For the text-containing cell, return its midpoint in (X, Y) coordinate format. 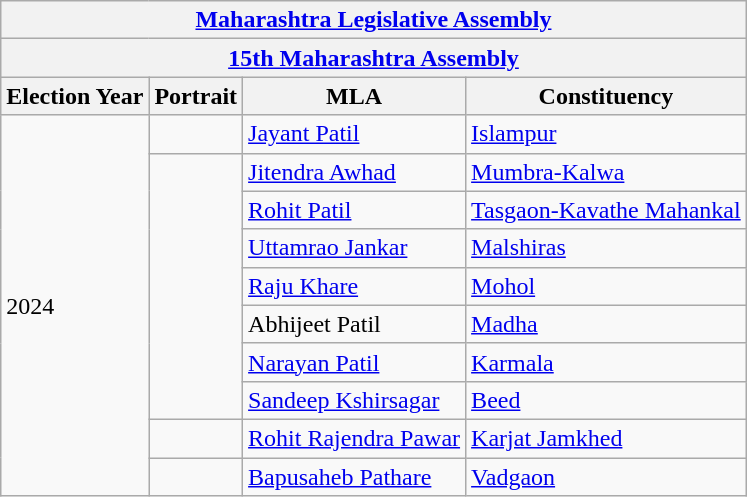
Islampur (606, 134)
Jayant Patil (354, 134)
Mohol (606, 286)
Election Year (75, 96)
Vadgaon (606, 477)
Narayan Patil (354, 362)
Abhijeet Patil (354, 324)
Raju Khare (354, 286)
Portrait (196, 96)
Mumbra-Kalwa (606, 172)
Beed (606, 400)
2024 (75, 306)
Karjat Jamkhed (606, 438)
Rohit Rajendra Pawar (354, 438)
Tasgaon-Kavathe Mahankal (606, 210)
Bapusaheb Pathare (354, 477)
Jitendra Awhad (354, 172)
Constituency (606, 96)
Malshiras (606, 248)
MLA (354, 96)
Sandeep Kshirsagar (354, 400)
Uttamrao Jankar (354, 248)
Maharashtra Legislative Assembly (374, 20)
Madha (606, 324)
Karmala (606, 362)
Rohit Patil (354, 210)
15th Maharashtra Assembly (374, 58)
